Extract the [X, Y] coordinate from the center of the cell holding the provided text.  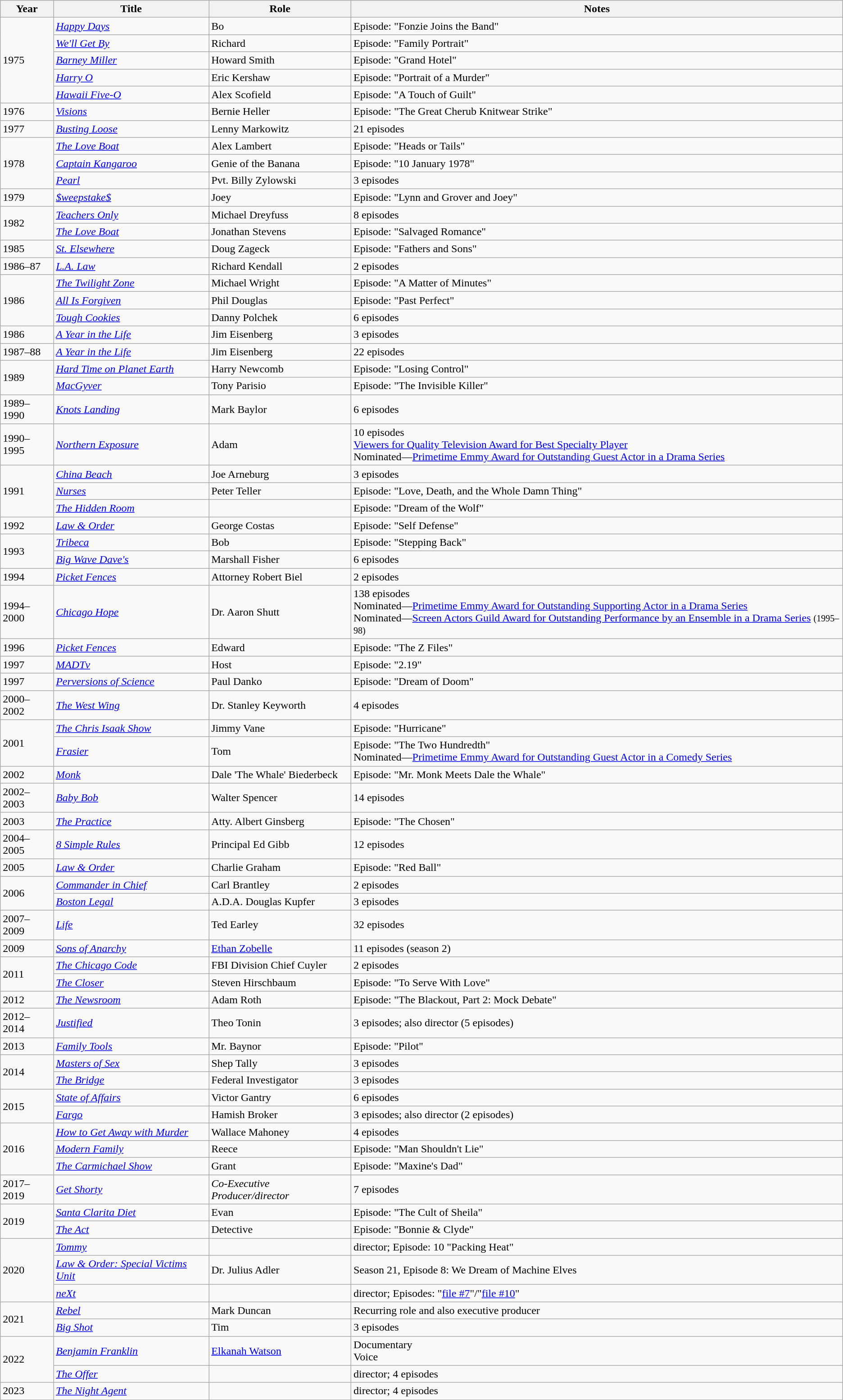
Mr. Baynor [280, 1046]
Jonathan Stevens [280, 232]
Episode: "Dream of the Wolf" [597, 508]
3 episodes; also director (2 episodes) [597, 1115]
8 Simple Rules [131, 844]
2000–2002 [27, 705]
2012–2014 [27, 1023]
Episode: "Maxine's Dad" [597, 1166]
2005 [27, 867]
Captain Kangaroo [131, 163]
2001 [27, 743]
Lenny Markowitz [280, 129]
Hamish Broker [280, 1115]
Episode: "Salvaged Romance" [597, 232]
Episode: "To Serve With Love" [597, 983]
1994 [27, 577]
Tough Cookies [131, 317]
1982 [27, 223]
Reece [280, 1149]
Episode: "Fonzie Joins the Band" [597, 26]
Northern Exposure [131, 444]
Principal Ed Gibb [280, 844]
The Carmichael Show [131, 1166]
Dr. Julius Adler [280, 1270]
Tommy [131, 1247]
14 episodes [597, 798]
Title [131, 9]
1993 [27, 551]
Doug Zageck [280, 249]
Jimmy Vane [280, 728]
1978 [27, 163]
2002–2003 [27, 798]
Host [280, 665]
Episode: "The Blackout, Part 2: Mock Debate" [597, 1000]
Perversions of Science [131, 682]
Carl Brantley [280, 885]
The Act [131, 1230]
Shep Tally [280, 1063]
Episode: "Love, Death, and the Whole Damn Thing" [597, 491]
1991 [27, 491]
Episode: "Stepping Back" [597, 543]
Get Shorty [131, 1189]
Monk [131, 775]
Ted Earley [280, 925]
Harry Newcomb [280, 369]
Bob [280, 543]
$weepstake$ [131, 197]
2011 [27, 974]
2016 [27, 1149]
L.A. Law [131, 266]
Nurses [131, 491]
Evan [280, 1213]
22 episodes [597, 352]
8 episodes [597, 215]
12 episodes [597, 844]
The Closer [131, 983]
The Practice [131, 821]
Frasier [131, 751]
Commander in Chief [131, 885]
Mark Duncan [280, 1310]
Baby Bob [131, 798]
1976 [27, 112]
Sons of Anarchy [131, 948]
2002 [27, 775]
Dr. Stanley Keyworth [280, 705]
State of Affairs [131, 1097]
Ethan Zobelle [280, 948]
The Offer [131, 1374]
1989 [27, 377]
Knots Landing [131, 409]
Joey [280, 197]
neXt [131, 1293]
Episode: "The Z Files" [597, 648]
1994–2000 [27, 612]
Year [27, 9]
Michael Dreyfuss [280, 215]
1987–88 [27, 352]
Charlie Graham [280, 867]
Big Shot [131, 1328]
Episode: "2.19" [597, 665]
Bernie Heller [280, 112]
Happy Days [131, 26]
Barney Miller [131, 60]
2012 [27, 1000]
1975 [27, 60]
2023 [27, 1391]
Episode: "10 January 1978" [597, 163]
FBI Division Chief Cuyler [280, 965]
Chicago Hope [131, 612]
The Bridge [131, 1080]
Visions [131, 112]
10 episodesViewers for Quality Television Award for Best Specialty PlayerNominated—Primetime Emmy Award for Outstanding Guest Actor in a Drama Series [597, 444]
Richard [280, 43]
Episode: "Self Defense" [597, 526]
1992 [27, 526]
Busting Loose [131, 129]
Tim [280, 1328]
Genie of the Banana [280, 163]
Episode: "Lynn and Grover and Joey" [597, 197]
Joe Arneburg [280, 474]
2006 [27, 893]
Howard Smith [280, 60]
Episode: "Bonnie & Clyde" [597, 1230]
Episode: "The Two Hundredth"Nominated—Primetime Emmy Award for Outstanding Guest Actor in a Comedy Series [597, 751]
Phil Douglas [280, 300]
1979 [27, 197]
We'll Get By [131, 43]
How to Get Away with Murder [131, 1132]
The Newsroom [131, 1000]
director; Episodes: "file #7"/"file #10" [597, 1293]
Episode: "The Invisible Killer" [597, 386]
Walter Spencer [280, 798]
Victor Gantry [280, 1097]
Episode: "Dream of Doom" [597, 682]
1989–1990 [27, 409]
Episode: "Pilot" [597, 1046]
Steven Hirschbaum [280, 983]
Attorney Robert Biel [280, 577]
Alex Lambert [280, 146]
Marshall Fisher [280, 560]
Role [280, 9]
2003 [27, 821]
Adam [280, 444]
All Is Forgiven [131, 300]
2015 [27, 1106]
Law & Order: Special Victims Unit [131, 1270]
Episode: "Grand Hotel" [597, 60]
Big Wave Dave's [131, 560]
Episode: "Man Shouldn't Lie" [597, 1149]
Danny Polchek [280, 317]
2020 [27, 1270]
Pvt. Billy Zylowski [280, 180]
The Chicago Code [131, 965]
Wallace Mahoney [280, 1132]
1985 [27, 249]
Alex Scofield [280, 95]
St. Elsewhere [131, 249]
1996 [27, 648]
Rebel [131, 1310]
1990–1995 [27, 444]
The Night Agent [131, 1391]
The Chris Isaak Show [131, 728]
Episode: "Portrait of a Murder" [597, 77]
Episode: "Family Portrait" [597, 43]
Atty. Albert Ginsberg [280, 821]
Peter Teller [280, 491]
Elkanah Watson [280, 1351]
The Hidden Room [131, 508]
Episode: "Fathers and Sons" [597, 249]
Episode: "Red Ball" [597, 867]
Justified [131, 1023]
Fargo [131, 1115]
21 episodes [597, 129]
Hard Time on Planet Earth [131, 369]
Mark Baylor [280, 409]
Benjamin Franklin [131, 1351]
MADTv [131, 665]
Dale 'The Whale' Biederbeck [280, 775]
Episode: "Mr. Monk Meets Dale the Whale" [597, 775]
Episode: "A Matter of Minutes" [597, 283]
China Beach [131, 474]
1977 [27, 129]
Episode: "The Chosen" [597, 821]
7 episodes [597, 1189]
Hawaii Five-O [131, 95]
Episode: "Past Perfect" [597, 300]
Tom [280, 751]
Federal Investigator [280, 1080]
A.D.A. Douglas Kupfer [280, 902]
2009 [27, 948]
2014 [27, 1072]
Life [131, 925]
11 episodes (season 2) [597, 948]
Paul Danko [280, 682]
2022 [27, 1359]
Family Tools [131, 1046]
The Twilight Zone [131, 283]
Episode: "Heads or Tails" [597, 146]
1986–87 [27, 266]
Pearl [131, 180]
2007–2009 [27, 925]
Harry O [131, 77]
2013 [27, 1046]
Tribeca [131, 543]
director; Episode: 10 "Packing Heat" [597, 1247]
The West Wing [131, 705]
Co-Executive Producer/director [280, 1189]
Episode: "Losing Control" [597, 369]
Masters of Sex [131, 1063]
2004–2005 [27, 844]
DocumentaryVoice [597, 1351]
Bo [280, 26]
Episode: "The Cult of Sheila" [597, 1213]
Grant [280, 1166]
Adam Roth [280, 1000]
Episode: "Hurricane" [597, 728]
Edward [280, 648]
Detective [280, 1230]
George Costas [280, 526]
Notes [597, 9]
MacGyver [131, 386]
Modern Family [131, 1149]
Season 21, Episode 8: We Dream of Machine Elves [597, 1270]
Recurring role and also executive producer [597, 1310]
2019 [27, 1221]
2017–2019 [27, 1189]
Dr. Aaron Shutt [280, 612]
Episode: "A Touch of Guilt" [597, 95]
Episode: "The Great Cherub Knitwear Strike" [597, 112]
Tony Parisio [280, 386]
Michael Wright [280, 283]
3 episodes; also director (5 episodes) [597, 1023]
Theo Tonin [280, 1023]
2021 [27, 1319]
32 episodes [597, 925]
Eric Kershaw [280, 77]
Santa Clarita Diet [131, 1213]
Teachers Only [131, 215]
Richard Kendall [280, 266]
Boston Legal [131, 902]
